Scan for the cell matching the given text and deliver its [x, y] coordinate at center. 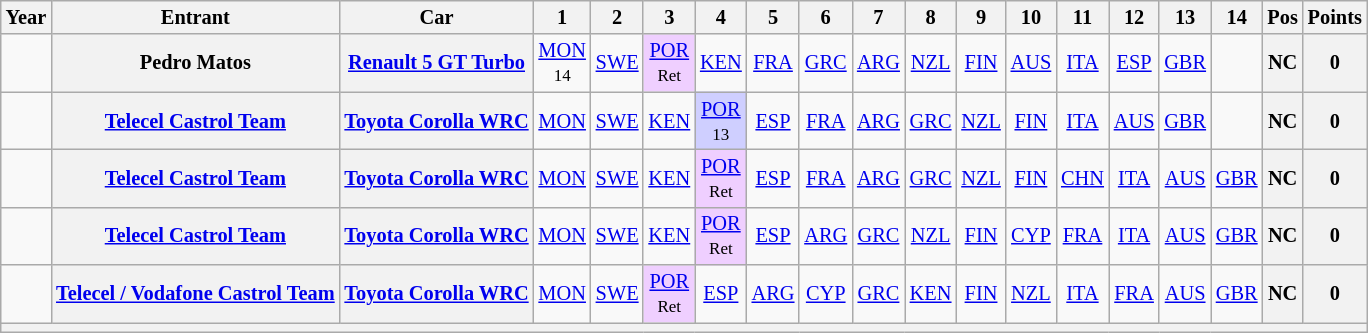
14 [1237, 17]
13 [1185, 17]
Pos [1282, 17]
12 [1134, 17]
6 [826, 17]
Renault 5 GT Turbo [437, 63]
4 [721, 17]
Pedro Matos [195, 63]
5 [774, 17]
8 [931, 17]
10 [1031, 17]
CHN [1082, 178]
1 [562, 17]
POR13 [721, 121]
Telecel / Vodafone Castrol Team [195, 294]
Car [437, 17]
Points [1335, 17]
7 [878, 17]
11 [1082, 17]
9 [980, 17]
Entrant [195, 17]
2 [618, 17]
MON14 [562, 63]
Year [26, 17]
3 [669, 17]
